Determine the (X, Y) coordinate at the center of the cell enclosing the given text.  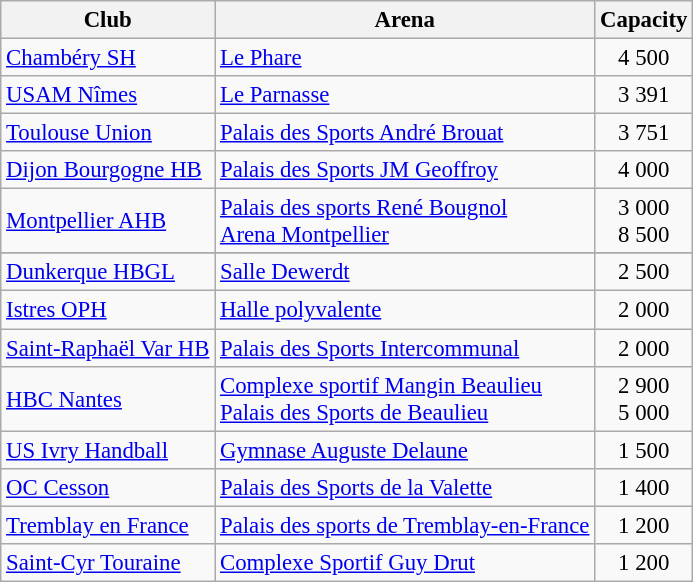
2 500 (644, 273)
3 0008 500 (644, 222)
Palais des Sports Intercommunal (405, 348)
Complexe sportif Mangin Beaulieu Palais des Sports de Beaulieu (405, 398)
Toulouse Union (108, 133)
Palais des Sports JM Geoffroy (405, 170)
2 9005 000 (644, 398)
Le Phare (405, 58)
Palais des sports de Tremblay-en-France (405, 525)
Arena (405, 20)
Dijon Bourgogne HB (108, 170)
Gymnase Auguste Delaune (405, 450)
Palais des Sports de la Valette (405, 487)
Dunkerque HBGL (108, 273)
3 751 (644, 133)
HBC Nantes (108, 398)
Le Parnasse (405, 95)
Tremblay en France (108, 525)
Istres OPH (108, 310)
Halle polyvalente (405, 310)
Saint-Cyr Touraine (108, 563)
Chambéry SH (108, 58)
4 500 (644, 58)
Palais des Sports André Brouat (405, 133)
Salle Dewerdt (405, 273)
3 391 (644, 95)
Club (108, 20)
US Ivry Handball (108, 450)
1 400 (644, 487)
Montpellier AHB (108, 222)
Complexe Sportif Guy Drut (405, 563)
Saint-Raphaël Var HB (108, 348)
OC Cesson (108, 487)
Palais des sports René Bougnol Arena Montpellier (405, 222)
Capacity (644, 20)
4 000 (644, 170)
1 500 (644, 450)
USAM Nîmes (108, 95)
